Output the [X, Y] coordinate of the center of the cell containing the given text.  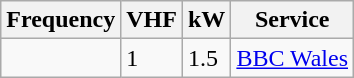
Service [292, 20]
kW [206, 20]
BBC Wales [292, 58]
VHF [152, 20]
1 [152, 58]
1.5 [206, 58]
Frequency [61, 20]
